Find where the given text appears and provide that cell's center as [x, y] coordinate. 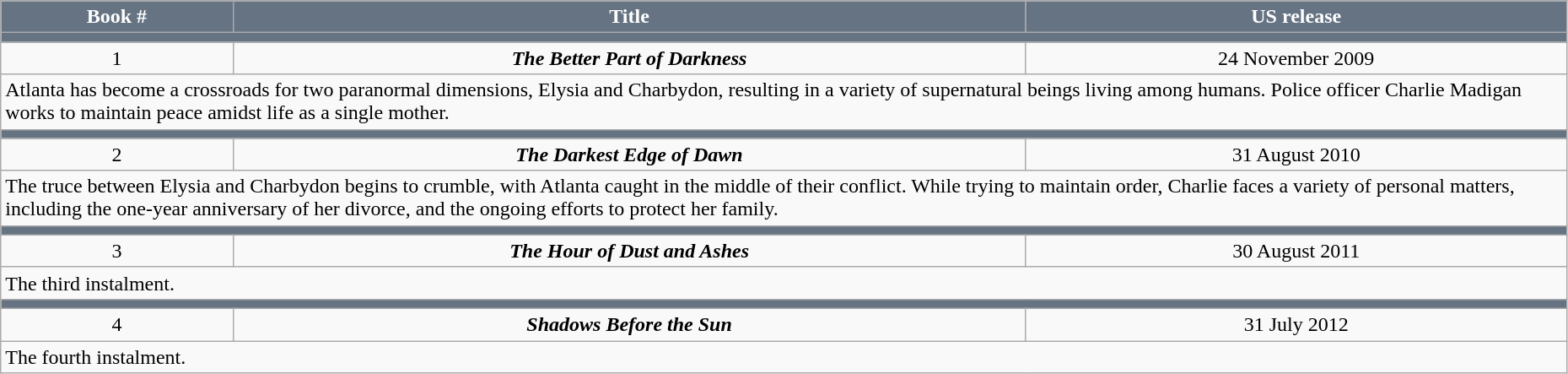
1 [116, 58]
3 [116, 251]
US release [1296, 17]
30 August 2011 [1296, 251]
4 [116, 324]
Title [629, 17]
31 July 2012 [1296, 324]
2 [116, 154]
The Hour of Dust and Ashes [629, 251]
The fourth instalment. [784, 357]
The third instalment. [784, 283]
Book # [116, 17]
Shadows Before the Sun [629, 324]
The Better Part of Darkness [629, 58]
31 August 2010 [1296, 154]
24 November 2009 [1296, 58]
The Darkest Edge of Dawn [629, 154]
